Search for the cell housing the specified text and yield its (x, y) center coordinate. 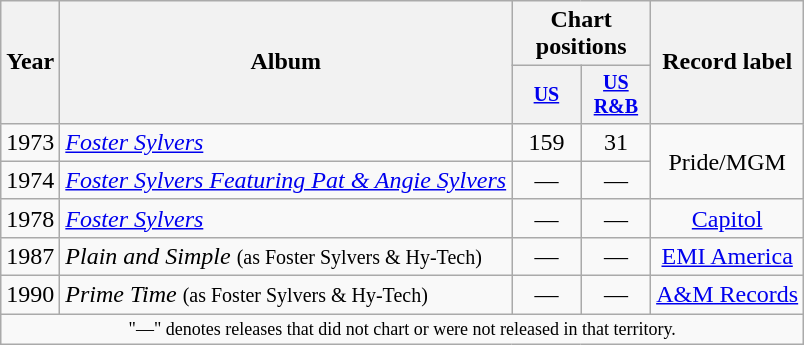
Pride/MGM (728, 161)
USR&B (616, 94)
159 (546, 142)
1974 (30, 180)
"—" denotes releases that did not chart or were not released in that territory. (402, 330)
US (546, 94)
Prime Time (as Foster Sylvers & Hy-Tech) (286, 295)
1978 (30, 218)
EMI America (728, 256)
1987 (30, 256)
Record label (728, 62)
A&M Records (728, 295)
Year (30, 62)
Album (286, 62)
Foster Sylvers Featuring Pat & Angie Sylvers (286, 180)
Capitol (728, 218)
Chart positions (582, 34)
31 (616, 142)
Plain and Simple (as Foster Sylvers & Hy-Tech) (286, 256)
1973 (30, 142)
1990 (30, 295)
